Identify which cell holds the provided text, then report its [x, y] central coordinate. 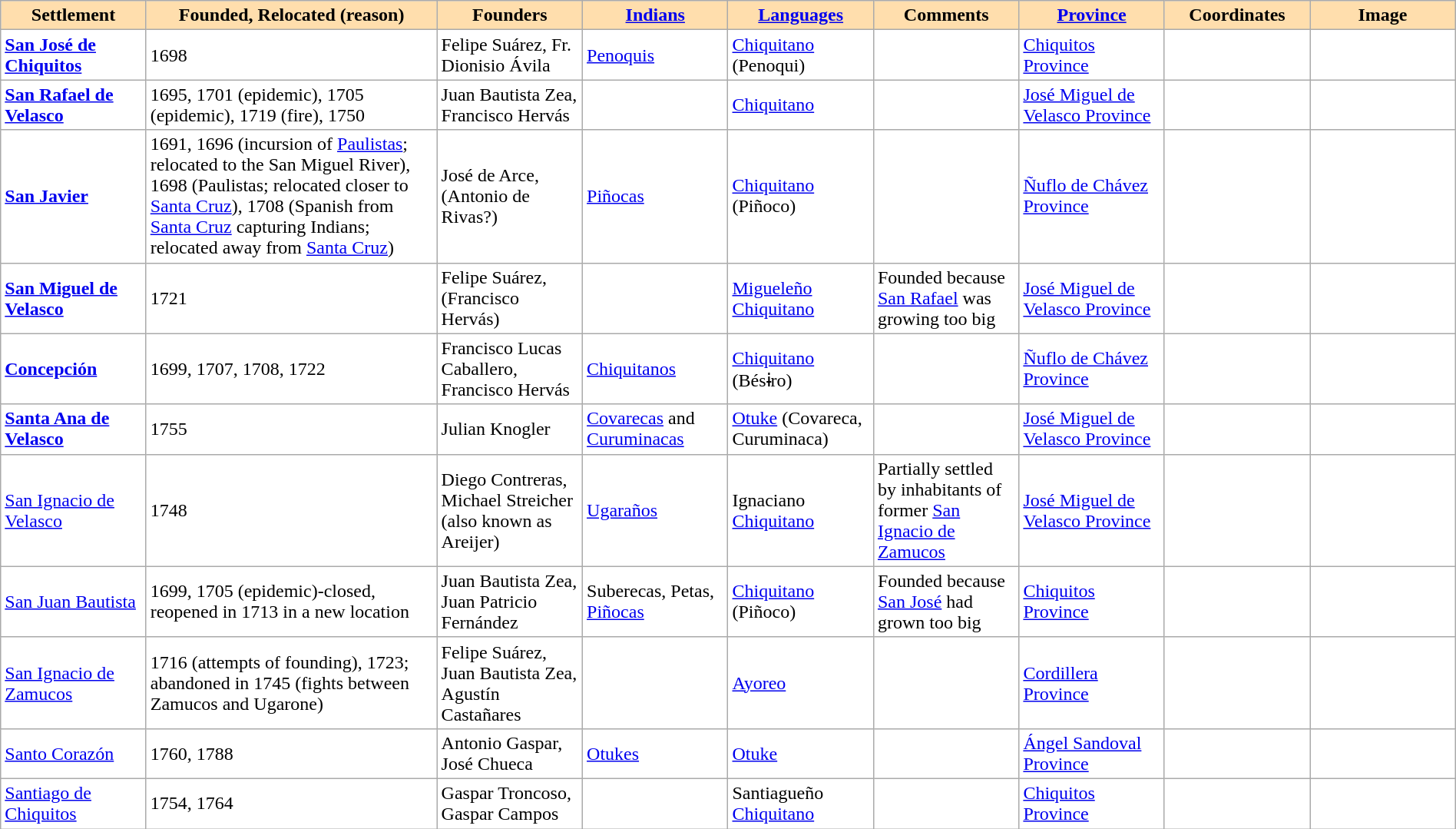
Piñocas [656, 197]
1695, 1701 (epidemic), 1705 (epidemic), 1719 (fire), 1750 [292, 104]
Suberecas, Petas, Piñocas [656, 602]
Felipe Suárez, Juan Bautista Zea, Agustín Castañares [510, 682]
Ignaciano Chiquitano [800, 510]
Julian Knogler [510, 429]
Founders [510, 15]
Languages [800, 15]
San Ignacio de Velasco [74, 510]
Santiago de Chiquitos [74, 804]
Felipe Suárez, (Francisco Hervás) [510, 298]
San Juan Bautista [74, 602]
1699, 1707, 1708, 1722 [292, 369]
1698 [292, 55]
San Miguel de Velasco [74, 298]
Ángel Sandoval Province [1092, 753]
Santa Ana de Velasco [74, 429]
Chiquitano (Bésɨro) [800, 369]
Ayoreo [800, 682]
Concepción [74, 369]
Image [1382, 15]
Chiquitano [800, 104]
Otuke (Covareca, Curuminaca) [800, 429]
Santo Corazón [74, 753]
Comments [946, 15]
Antonio Gaspar, José Chueca [510, 753]
Founded, Relocated (reason) [292, 15]
San José de Chiquitos [74, 55]
Settlement [74, 15]
1754, 1764 [292, 804]
Migueleño Chiquitano [800, 298]
Indians [656, 15]
Juan Bautista Zea, Juan Patricio Fernández [510, 602]
San Ignacio de Zamucos [74, 682]
1699, 1705 (epidemic)-closed, reopened in 1713 in a new location [292, 602]
1760, 1788 [292, 753]
Covarecas and Curuminacas [656, 429]
1716 (attempts of founding), 1723; abandoned in 1745 (fights between Zamucos and Ugarone) [292, 682]
Founded because San José had grown too big [946, 602]
1748 [292, 510]
Coordinates [1236, 15]
Chiquitano (Penoqui) [800, 55]
Felipe Suárez, Fr. Dionisio Ávila [510, 55]
Cordillera Province [1092, 682]
Penoquis [656, 55]
Gaspar Troncoso, Gaspar Campos [510, 804]
José de Arce, (Antonio de Rivas?) [510, 197]
Partially settled by inhabitants of former San Ignacio de Zamucos [946, 510]
Juan Bautista Zea, Francisco Hervás [510, 104]
Francisco Lucas Caballero, Francisco Hervás [510, 369]
Founded because San Rafael was growing too big [946, 298]
Diego Contreras, Michael Streicher (also known as Areijer) [510, 510]
Province [1092, 15]
San Javier [74, 197]
San Rafael de Velasco [74, 104]
1755 [292, 429]
Otukes [656, 753]
Santiagueño Chiquitano [800, 804]
Otuke [800, 753]
Chiquitanos [656, 369]
Ugaraños [656, 510]
1721 [292, 298]
